Search for the cell housing the specified text and yield its (x, y) center coordinate. 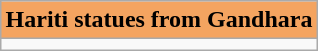
Hariti statues from Gandhara (159, 20)
